From the cell containing the given text, extract its center point as [x, y] coordinate. 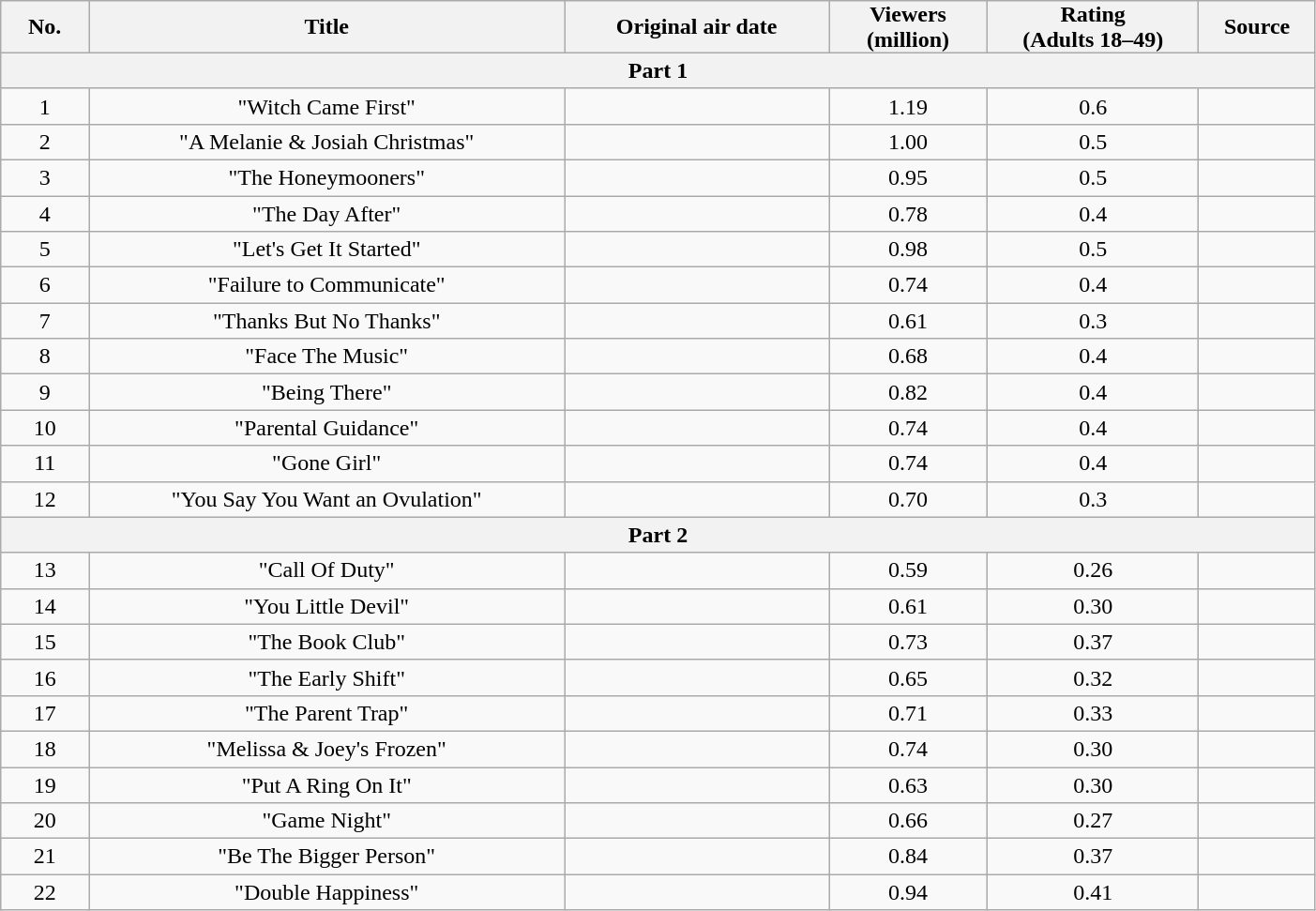
"Failure to Communicate" [326, 285]
"The Day After" [326, 213]
3 [45, 177]
0.33 [1094, 713]
0.70 [908, 499]
20 [45, 821]
10 [45, 428]
0.84 [908, 857]
0.68 [908, 357]
Title [326, 27]
13 [45, 570]
16 [45, 677]
1 [45, 106]
"Game Night" [326, 821]
"You Say You Want an Ovulation" [326, 499]
0.41 [1094, 892]
19 [45, 785]
14 [45, 606]
"The Early Shift" [326, 677]
"The Parent Trap" [326, 713]
"The Honeymooners" [326, 177]
0.78 [908, 213]
"Parental Guidance" [326, 428]
Original air date [697, 27]
"Be The Bigger Person" [326, 857]
No. [45, 27]
0.59 [908, 570]
1.00 [908, 142]
8 [45, 357]
"Gone Girl" [326, 463]
"Thanks But No Thanks" [326, 321]
5 [45, 250]
21 [45, 857]
0.71 [908, 713]
Source [1257, 27]
Part 1 [658, 70]
0.66 [908, 821]
Part 2 [658, 535]
"Melissa & Joey's Frozen" [326, 749]
11 [45, 463]
7 [45, 321]
"Double Happiness" [326, 892]
18 [45, 749]
"Witch Came First" [326, 106]
"Let's Get It Started" [326, 250]
2 [45, 142]
0.73 [908, 642]
17 [45, 713]
"Call Of Duty" [326, 570]
0.32 [1094, 677]
"The Book Club" [326, 642]
9 [45, 392]
"A Melanie & Josiah Christmas" [326, 142]
0.98 [908, 250]
Viewers(million) [908, 27]
0.82 [908, 392]
"Put A Ring On It" [326, 785]
Rating(Adults 18–49) [1094, 27]
6 [45, 285]
"Face The Music" [326, 357]
"You Little Devil" [326, 606]
0.27 [1094, 821]
0.26 [1094, 570]
0.63 [908, 785]
0.95 [908, 177]
4 [45, 213]
12 [45, 499]
1.19 [908, 106]
0.65 [908, 677]
0.94 [908, 892]
0.6 [1094, 106]
"Being There" [326, 392]
22 [45, 892]
15 [45, 642]
